Provide the [x, y] coordinate of the cell's center where the given text is located.  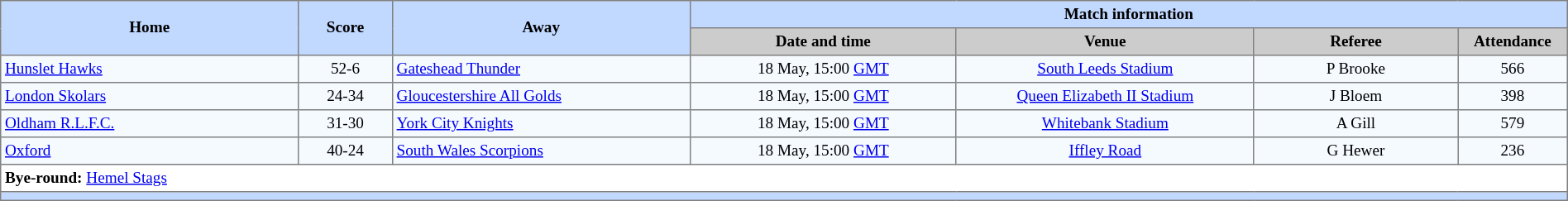
G Hewer [1355, 151]
Date and time [823, 41]
Oxford [150, 151]
398 [1513, 96]
Attendance [1513, 41]
566 [1513, 69]
P Brooke [1355, 69]
Bye-round: Hemel Stags [784, 179]
Referee [1355, 41]
Whitebank Stadium [1105, 124]
Match information [1128, 15]
236 [1513, 151]
South Leeds Stadium [1105, 69]
A Gill [1355, 124]
York City Knights [541, 124]
579 [1513, 124]
London Skolars [150, 96]
24-34 [346, 96]
31-30 [346, 124]
Gateshead Thunder [541, 69]
Venue [1105, 41]
Queen Elizabeth II Stadium [1105, 96]
Hunslet Hawks [150, 69]
South Wales Scorpions [541, 151]
Gloucestershire All Golds [541, 96]
Iffley Road [1105, 151]
Away [541, 28]
40-24 [346, 151]
52-6 [346, 69]
Home [150, 28]
Score [346, 28]
J Bloem [1355, 96]
Oldham R.L.F.C. [150, 124]
